Identify which cell holds the provided text, then report its (x, y) central coordinate. 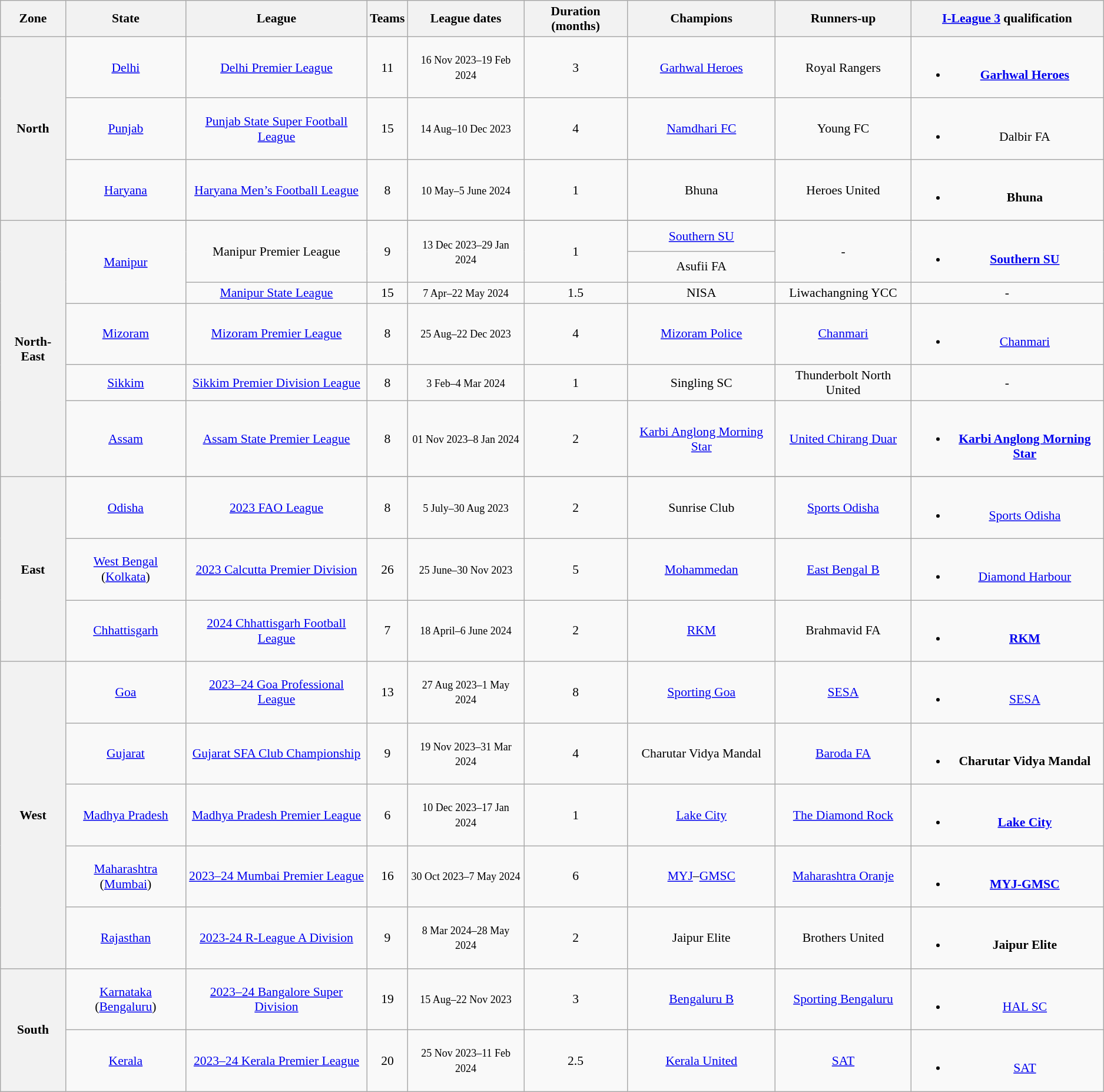
South (33, 1031)
5 July–30 Aug 2023 (466, 508)
Manipur State League (277, 293)
Brahmavid FA (843, 631)
Sikkim (126, 383)
Duration (months) (576, 19)
7 Apr–22 May 2024 (466, 293)
2023–24 Mumbai Premier League (277, 876)
HAL SC (1007, 1000)
26 (387, 570)
2023 Calcutta Premier Division (277, 570)
19 (387, 1000)
5 (576, 570)
Gujarat (126, 753)
Kerala United (702, 1061)
Rajasthan (126, 938)
Madhya Pradesh (126, 815)
Dalbir FA (1007, 129)
2.5 (576, 1061)
Young FC (843, 129)
Karnataka (Bengaluru) (126, 1000)
13 Dec 2023–29 Jan 2024 (466, 252)
MYJ-GMSC (1007, 876)
East Bengal B (843, 570)
13 (387, 692)
Assam (126, 439)
The Diamond Rock (843, 815)
Manipur Premier League (277, 252)
Mizoram Police (702, 334)
30 Oct 2023–7 May 2024 (466, 876)
2023–24 Kerala Premier League (277, 1061)
2023-24 R-League A Division (277, 938)
Baroda FA (843, 753)
Diamond Harbour (1007, 570)
Champions (702, 19)
Maharashtra Oranje (843, 876)
Brothers United (843, 938)
Delhi (126, 67)
2023 FAO League (277, 508)
Thunderbolt North United (843, 383)
I-League 3 qualification (1007, 19)
Maharashtra (Mumbai) (126, 876)
Liwachangning YCC (843, 293)
West (33, 815)
8 Mar 2024–28 May 2024 (466, 938)
MYJ–GMSC (702, 876)
Chhattisgarh (126, 631)
18 April–6 June 2024 (466, 631)
Sunrise Club (702, 508)
11 (387, 67)
Sikkim Premier Division League (277, 383)
Mizoram (126, 334)
2024 Chhattisgarh Football League (277, 631)
2023–24 Goa Professional League (277, 692)
Haryana (126, 190)
01 Nov 2023–8 Jan 2024 (466, 439)
Assam State Premier League (277, 439)
15 Aug–22 Nov 2023 (466, 1000)
West Bengal (Kolkata) (126, 570)
Punjab (126, 129)
Punjab State Super Football League (277, 129)
State (126, 19)
Zone (33, 19)
16 Nov 2023–19 Feb 2024 (466, 67)
7 (387, 631)
Delhi Premier League (277, 67)
16 (387, 876)
10 May–5 June 2024 (466, 190)
Heroes United (843, 190)
Madhya Pradesh Premier League (277, 815)
Goa (126, 692)
19 Nov 2023–31 Mar 2024 (466, 753)
25 Nov 2023–11 Feb 2024 (466, 1061)
North-East (33, 349)
14 Aug–10 Dec 2023 (466, 129)
Mizoram Premier League (277, 334)
East (33, 569)
Asufii FA (702, 267)
Sporting Bengaluru (843, 1000)
North (33, 128)
25 Aug–22 Dec 2023 (466, 334)
10 Dec 2023–17 Jan 2024 (466, 815)
Haryana Men’s Football League (277, 190)
Teams (387, 19)
Odisha (126, 508)
Bengaluru B (702, 1000)
25 June–30 Nov 2023 (466, 570)
NISA (702, 293)
Runners-up (843, 19)
Singling SC (702, 383)
Royal Rangers (843, 67)
Gujarat SFA Club Championship (277, 753)
2023–24 Bangalore Super Division (277, 1000)
Namdhari FC (702, 129)
1.5 (576, 293)
League (277, 19)
27 Aug 2023–1 May 2024 (466, 692)
United Chirang Duar (843, 439)
Kerala (126, 1061)
Manipur (126, 262)
Mohammedan (702, 570)
20 (387, 1061)
3 Feb–4 Mar 2024 (466, 383)
League dates (466, 19)
Sporting Goa (702, 692)
